Scan for the cell matching the given text and deliver its [X, Y] coordinate at center. 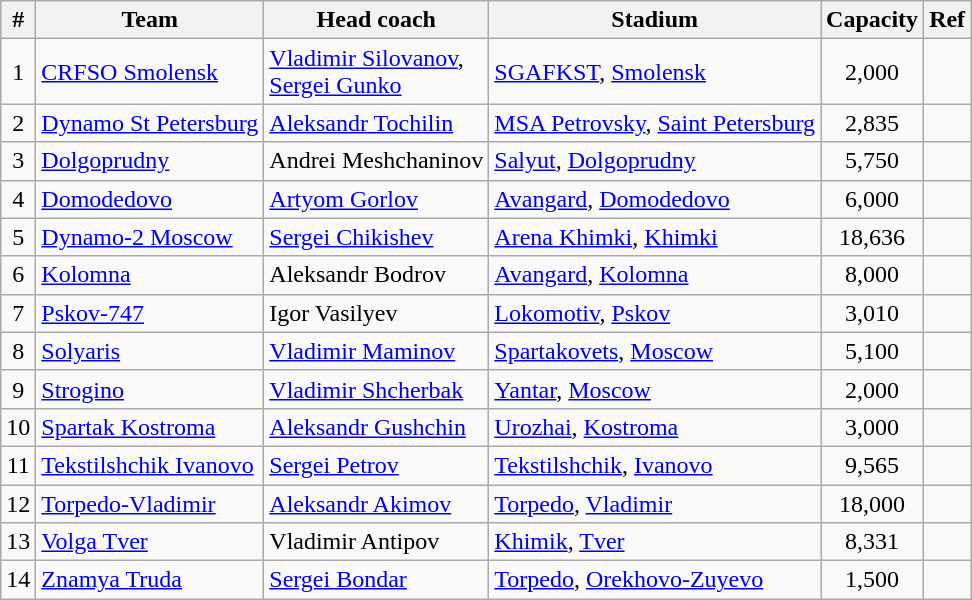
Vladimir Shcherbak [376, 389]
Torpedo-Vladimir [150, 503]
9 [18, 389]
8,000 [872, 275]
Aleksandr Gushchin [376, 427]
Igor Vasilyev [376, 313]
1 [18, 72]
Sergei Bondar [376, 580]
7 [18, 313]
Tekstilshchik, Ivanovo [655, 465]
Capacity [872, 20]
Arena Khimki, Khimki [655, 237]
SGAFKST, Smolensk [655, 72]
Pskov-747 [150, 313]
CRFSO Smolensk [150, 72]
4 [18, 199]
Lokomotiv, Pskov [655, 313]
18,636 [872, 237]
Stadium [655, 20]
8,331 [872, 542]
Strogino [150, 389]
Tekstilshchik Ivanovo [150, 465]
Dolgoprudny [150, 161]
18,000 [872, 503]
3 [18, 161]
Avangard, Kolomna [655, 275]
Vladimir Antipov [376, 542]
Sergei Chikishev [376, 237]
Andrei Meshchaninov [376, 161]
MSA Petrovsky, Saint Petersburg [655, 123]
Spartak Kostroma [150, 427]
9,565 [872, 465]
Domodedovo [150, 199]
12 [18, 503]
5,100 [872, 351]
Avangard, Domodedovo [655, 199]
10 [18, 427]
Aleksandr Bodrov [376, 275]
Aleksandr Tochilin [376, 123]
Head coach [376, 20]
Volga Tver [150, 542]
# [18, 20]
6 [18, 275]
Torpedo, Orekhovo-Zuyevo [655, 580]
Torpedo, Vladimir [655, 503]
Dynamo St Petersburg [150, 123]
5 [18, 237]
Spartakovets, Moscow [655, 351]
2,835 [872, 123]
8 [18, 351]
5,750 [872, 161]
Urozhai, Kostroma [655, 427]
Znamya Truda [150, 580]
2 [18, 123]
14 [18, 580]
3,010 [872, 313]
13 [18, 542]
Solyaris [150, 351]
Artyom Gorlov [376, 199]
3,000 [872, 427]
Ref [948, 20]
Yantar, Moscow [655, 389]
Salyut, Dolgoprudny [655, 161]
Team [150, 20]
Vladimir Maminov [376, 351]
Dynamo-2 Moscow [150, 237]
6,000 [872, 199]
Vladimir Silovanov, Sergei Gunko [376, 72]
Sergei Petrov [376, 465]
11 [18, 465]
Aleksandr Akimov [376, 503]
Kolomna [150, 275]
1,500 [872, 580]
Khimik, Tver [655, 542]
